For the text-containing cell, return its midpoint in (x, y) coordinate format. 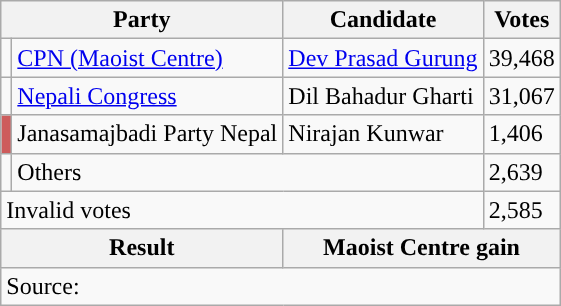
1,406 (522, 134)
Nepali Congress (148, 96)
39,468 (522, 58)
Candidate (383, 20)
Result (142, 248)
CPN (Maoist Centre) (148, 58)
2,639 (522, 172)
Source: (280, 286)
Others (248, 172)
Nirajan Kunwar (383, 134)
Dil Bahadur Gharti (383, 96)
2,585 (522, 210)
Party (142, 20)
Maoist Centre gain (422, 248)
Dev Prasad Gurung (383, 58)
Votes (522, 20)
Janasamajbadi Party Nepal (148, 134)
31,067 (522, 96)
Invalid votes (242, 210)
